Find where the given text appears and provide that cell's center as (X, Y) coordinate. 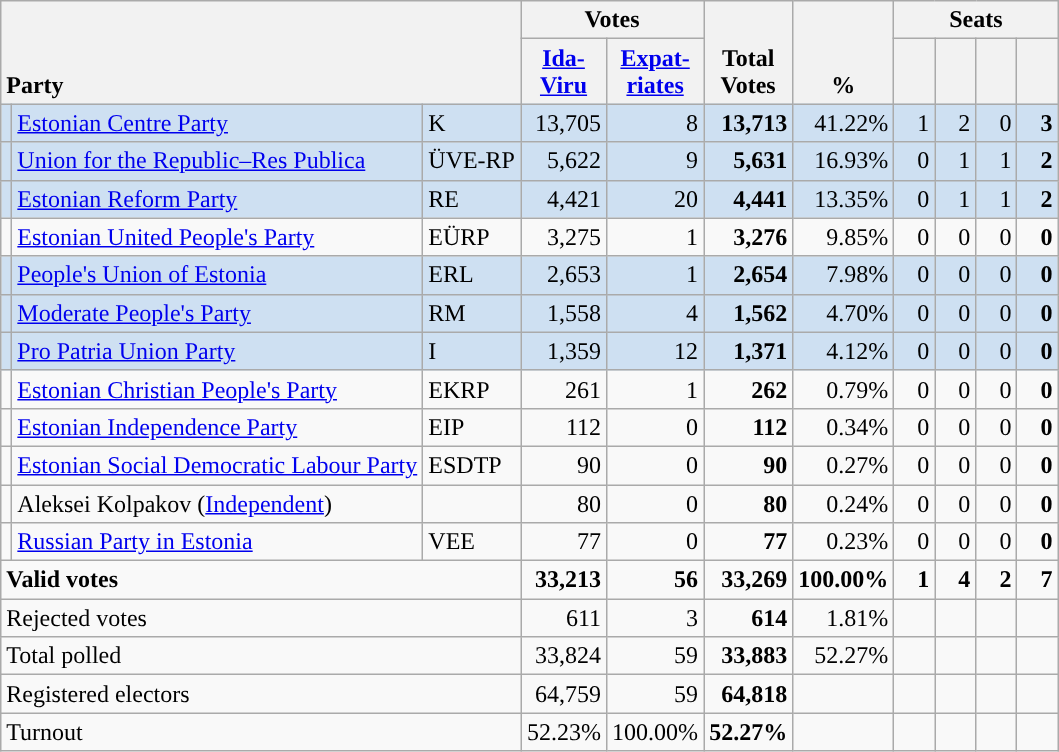
2,653 (563, 275)
Expat- riates (656, 72)
2,654 (748, 275)
3,276 (748, 237)
Turnout (261, 732)
4.70% (844, 313)
64,759 (563, 694)
1.81% (844, 618)
EÜRP (472, 237)
0.79% (844, 389)
12 (656, 351)
261 (563, 389)
Estonian Reform Party (218, 199)
0.34% (844, 427)
Valid votes (261, 580)
0.23% (844, 542)
Union for the Republic–Res Publica (218, 161)
1,562 (748, 313)
7.98% (844, 275)
ERL (472, 275)
13,705 (563, 123)
Moderate People's Party (218, 313)
Party (261, 52)
9 (656, 161)
Russian Party in Estonia (218, 542)
EKRP (472, 389)
5,622 (563, 161)
ESDTP (472, 465)
33,824 (563, 656)
1,558 (563, 313)
Total polled (261, 656)
20 (656, 199)
8 (656, 123)
1,371 (748, 351)
EIP (472, 427)
Estonian Christian People's Party (218, 389)
Aleksei Kolpakov (Independent) (218, 503)
VEE (472, 542)
Registered electors (261, 694)
ÜVE-RP (472, 161)
9.85% (844, 237)
Estonian Centre Party (218, 123)
Seats (976, 20)
0.27% (844, 465)
16.93% (844, 161)
Estonian Independence Party (218, 427)
Votes (612, 20)
64,818 (748, 694)
Pro Patria Union Party (218, 351)
262 (748, 389)
7 (1038, 580)
Estonian United People's Party (218, 237)
0.24% (844, 503)
56 (656, 580)
611 (563, 618)
K (472, 123)
4.12% (844, 351)
13,713 (748, 123)
Rejected votes (261, 618)
3,275 (563, 237)
People's Union of Estonia (218, 275)
5,631 (748, 161)
52.23% (563, 732)
% (844, 52)
4,441 (748, 199)
I (472, 351)
Estonian Social Democratic Labour Party (218, 465)
33,883 (748, 656)
4,421 (563, 199)
13.35% (844, 199)
RE (472, 199)
1,359 (563, 351)
33,213 (563, 580)
614 (748, 618)
Ida- Viru (563, 72)
33,269 (748, 580)
RM (472, 313)
41.22% (844, 123)
Total Votes (748, 52)
